Provide the (X, Y) coordinate of the cell's center where the given text is located.  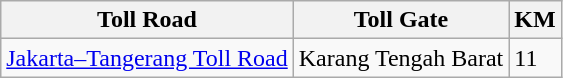
Karang Tengah Barat (401, 58)
Jakarta–Tangerang Toll Road (147, 58)
KM (535, 20)
11 (535, 58)
Toll Road (147, 20)
Toll Gate (401, 20)
